Determine the [X, Y] coordinate at the center of the cell enclosing the given text.  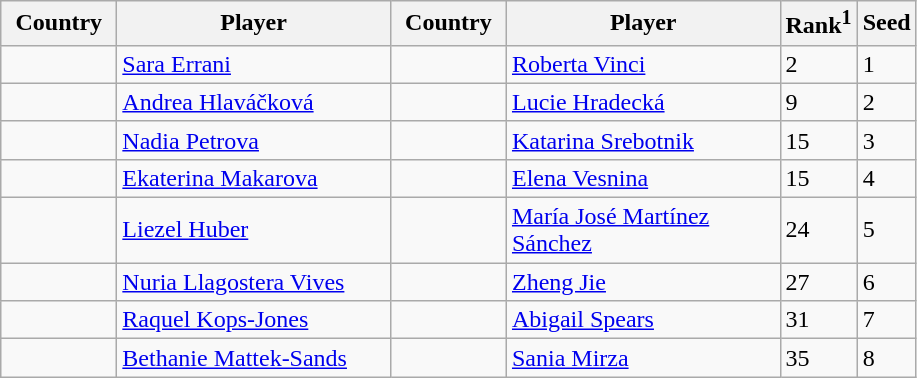
Sania Mirza [643, 358]
Seed [886, 24]
Nadia Petrova [254, 140]
Raquel Kops-Jones [254, 320]
1 [886, 64]
8 [886, 358]
27 [818, 282]
Ekaterina Makarova [254, 178]
4 [886, 178]
6 [886, 282]
5 [886, 230]
Liezel Huber [254, 230]
24 [818, 230]
31 [818, 320]
Andrea Hlaváčková [254, 102]
Bethanie Mattek-Sands [254, 358]
9 [818, 102]
Lucie Hradecká [643, 102]
35 [818, 358]
Katarina Srebotnik [643, 140]
Roberta Vinci [643, 64]
María José Martínez Sánchez [643, 230]
Elena Vesnina [643, 178]
Rank1 [818, 24]
3 [886, 140]
Sara Errani [254, 64]
7 [886, 320]
Abigail Spears [643, 320]
Zheng Jie [643, 282]
Nuria Llagostera Vives [254, 282]
